Find where the given text appears and provide that cell's center as [X, Y] coordinate. 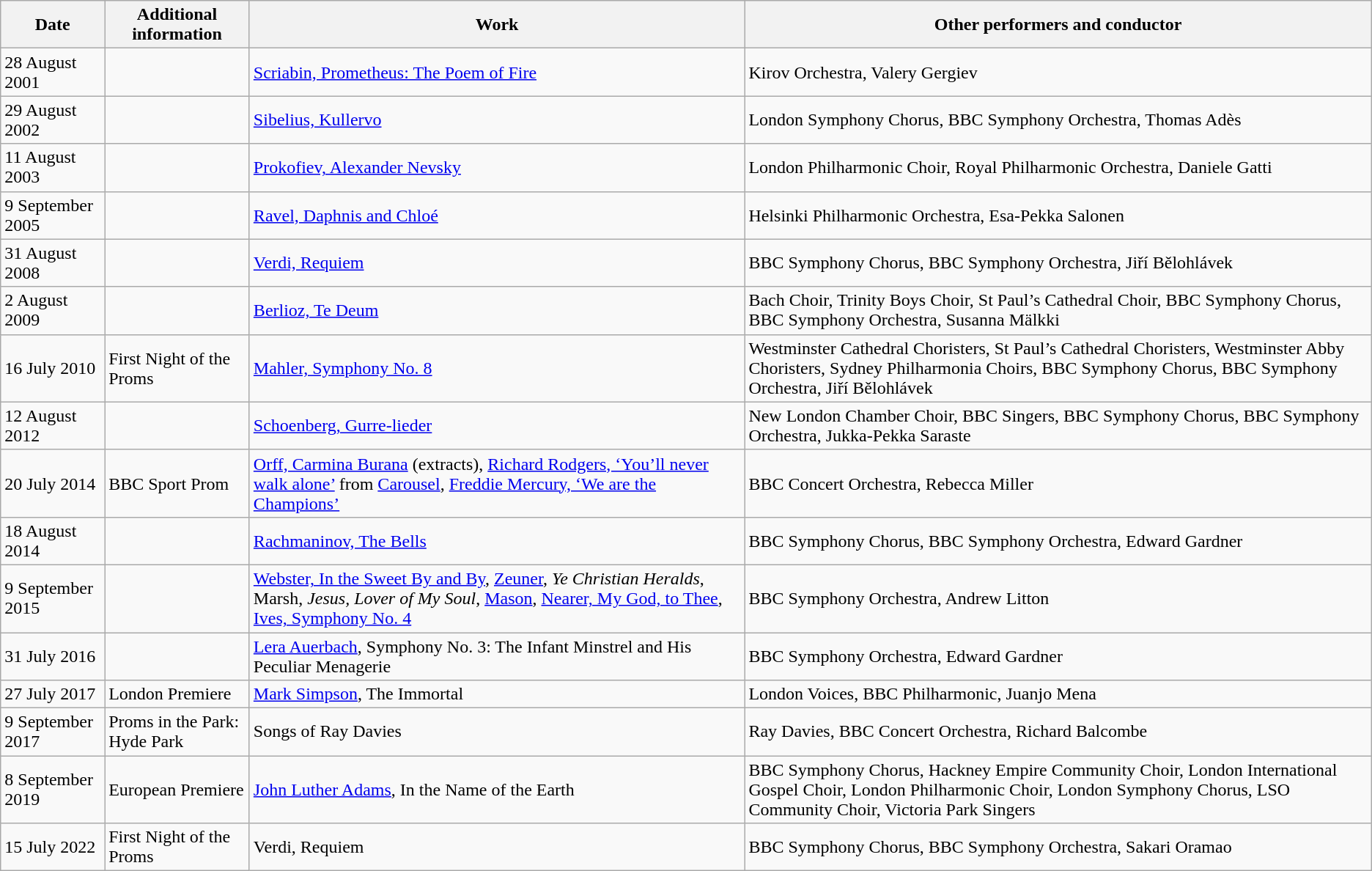
Berlioz, Te Deum [497, 311]
BBC Concert Orchestra, Rebecca Miller [1058, 483]
BBC Symphony Orchestra, Andrew Litton [1058, 598]
BBC Symphony Orchestra, Edward Gardner [1058, 655]
18 August 2014 [53, 541]
Lera Auerbach, Symphony No. 3: The Infant Minstrel and His Peculiar Menagerie [497, 655]
BBC Sport Prom [177, 483]
2 August 2009 [53, 311]
Helsinki Philharmonic Orchestra, Esa-Pekka Salonen [1058, 216]
London Voices, BBC Philharmonic, Juanjo Mena [1058, 694]
Date [53, 25]
28 August 2001 [53, 72]
Rachmaninov, The Bells [497, 541]
London Symphony Chorus, BBC Symphony Orchestra, Thomas Adès [1058, 120]
16 July 2010 [53, 368]
Ray Davies, BBC Concert Orchestra, Richard Balcombe [1058, 732]
New London Chamber Choir, BBC Singers, BBC Symphony Chorus, BBC Symphony Orchestra, Jukka-Pekka Saraste [1058, 425]
London Premiere [177, 694]
Other performers and conductor [1058, 25]
31 August 2008 [53, 262]
Mark Simpson, The Immortal [497, 694]
Work [497, 25]
Bach Choir, Trinity Boys Choir, St Paul’s Cathedral Choir, BBC Symphony Chorus, BBC Symphony Orchestra, Susanna Mälkki [1058, 311]
John Luther Adams, In the Name of the Earth [497, 790]
London Philharmonic Choir, Royal Philharmonic Orchestra, Daniele Gatti [1058, 167]
8 September 2019 [53, 790]
Proms in the Park: Hyde Park [177, 732]
Sibelius, Kullervo [497, 120]
BBC Symphony Chorus, BBC Symphony Orchestra, Edward Gardner [1058, 541]
Songs of Ray Davies [497, 732]
Orff, Carmina Burana (extracts), Richard Rodgers, ‘You’ll never walk alone’ from Carousel, Freddie Mercury, ‘We are the Champions’ [497, 483]
20 July 2014 [53, 483]
Kirov Orchestra, Valery Gergiev [1058, 72]
15 July 2022 [53, 848]
Prokofiev, Alexander Nevsky [497, 167]
9 September 2017 [53, 732]
29 August 2002 [53, 120]
Ravel, Daphnis and Chloé [497, 216]
BBC Symphony Chorus, BBC Symphony Orchestra, Sakari Oramao [1058, 848]
12 August 2012 [53, 425]
Additional information [177, 25]
Scriabin, Prometheus: The Poem of Fire [497, 72]
11 August 2003 [53, 167]
31 July 2016 [53, 655]
9 September 2005 [53, 216]
9 September 2015 [53, 598]
European Premiere [177, 790]
Schoenberg, Gurre-lieder [497, 425]
27 July 2017 [53, 694]
Mahler, Symphony No. 8 [497, 368]
Webster, In the Sweet By and By, Zeuner, Ye Christian Heralds, Marsh, Jesus, Lover of My Soul, Mason, Nearer, My God, to Thee, Ives, Symphony No. 4 [497, 598]
BBC Symphony Chorus, BBC Symphony Orchestra, Jiří Bělohlávek [1058, 262]
